Identify which cell holds the provided text, then report its (x, y) central coordinate. 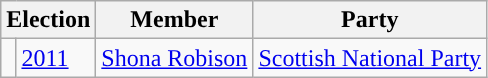
Election (48, 20)
Shona Robison (174, 58)
Scottish National Party (370, 58)
2011 (56, 58)
Member (174, 20)
Party (370, 20)
